Extract the [x, y] coordinate from the center of the cell holding the provided text.  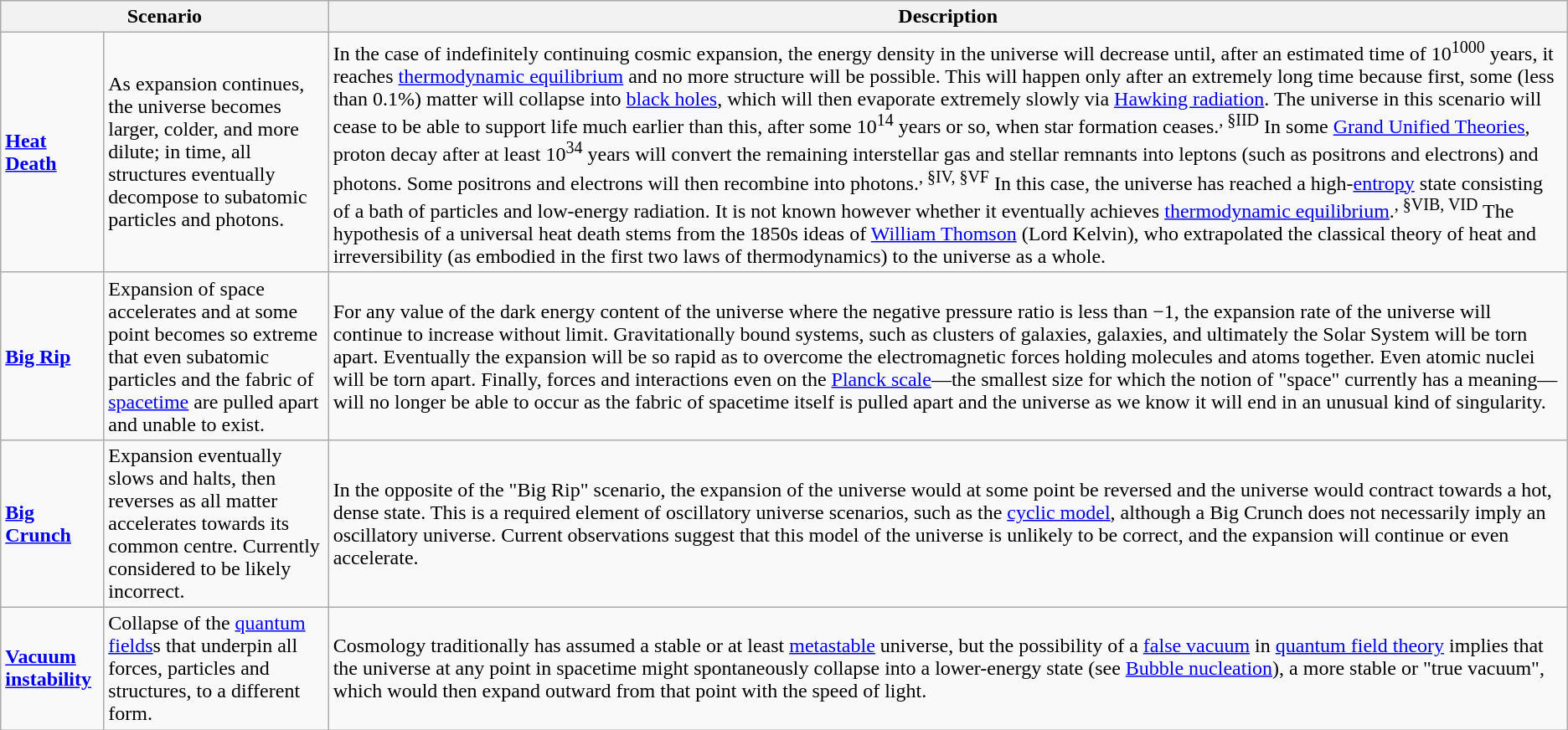
Scenario [164, 17]
Big Crunch [52, 523]
Vacuum instability [52, 668]
Description [948, 17]
Big Rip [52, 356]
Expansion eventually slows and halts, then reverses as all matter accelerates towards its common centre. Currently considered to be likely incorrect. [216, 523]
Heat Death [52, 152]
Collapse of the quantum fieldss that underpin all forces, particles and structures, to a different form. [216, 668]
